Locate the cell with the specified text and output its (X, Y) center coordinate. 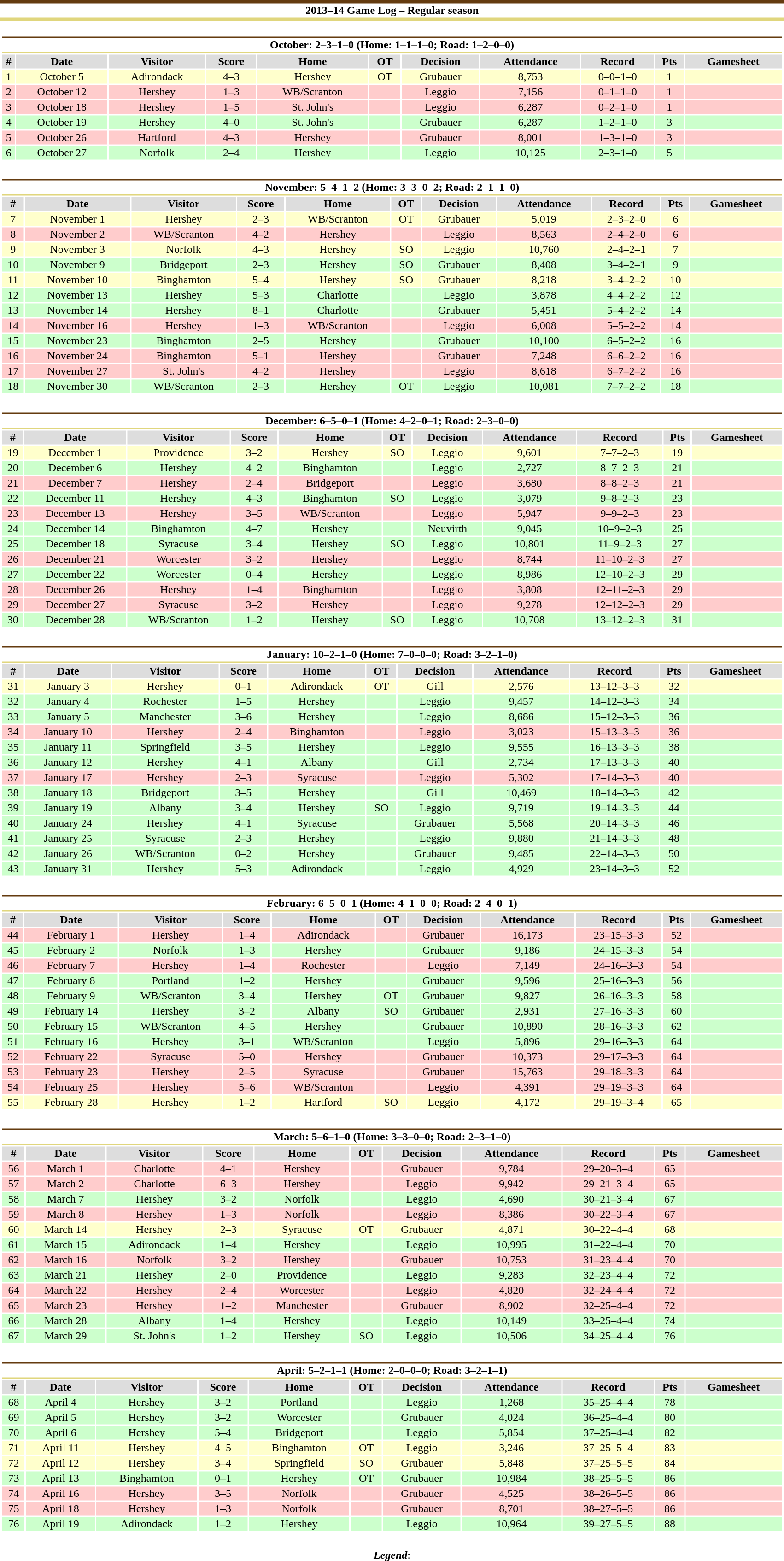
5,568 (521, 823)
November 23 (77, 340)
21–14–3–3 (614, 838)
29–19–3–4 (618, 1103)
4–0 (231, 122)
9,485 (521, 854)
23–14–3–3 (614, 869)
28–16–3–3 (618, 1026)
8,753 (530, 77)
39 (13, 808)
November 9 (77, 265)
November 27 (77, 371)
4,172 (527, 1103)
9,596 (527, 981)
7,248 (544, 356)
0–2 (243, 854)
31–23–4–4 (608, 1260)
October 27 (62, 153)
35–25–4–4 (608, 1402)
3,878 (544, 295)
5–6 (247, 1087)
15,763 (527, 1072)
10,753 (511, 1260)
7,149 (527, 965)
27–16–3–3 (618, 1011)
0–2–1–0 (618, 107)
9,283 (511, 1275)
November 10 (77, 280)
15–13–3–3 (614, 732)
22 (13, 498)
10–9–2–3 (620, 528)
61 (13, 1244)
2,727 (530, 468)
2–3–2–0 (626, 219)
4–7 (254, 528)
October: 2–3–1–0 (Home: 1–1–1–0; Road: 1–2–0–0) (392, 45)
4,024 (511, 1418)
26 (13, 559)
4,525 (511, 1493)
5,302 (521, 777)
84 (670, 1463)
10,506 (511, 1336)
3–6 (243, 716)
November 24 (77, 356)
31–22–4–4 (608, 1244)
0–4 (254, 575)
29–17–3–3 (618, 1056)
24–16–3–3 (618, 965)
57 (13, 1184)
78 (670, 1402)
4–4–2–2 (626, 295)
2,931 (527, 1011)
11–9–2–3 (620, 544)
8,386 (511, 1214)
5,451 (544, 310)
January 24 (68, 823)
December 6 (75, 468)
December 27 (75, 605)
71 (13, 1448)
4,871 (511, 1230)
8,618 (544, 371)
26–16–3–3 (618, 996)
January 11 (68, 747)
10,149 (511, 1321)
April 4 (61, 1402)
33–25–4–4 (608, 1321)
66 (13, 1321)
December 21 (75, 559)
3–1 (247, 1042)
December 13 (75, 514)
December 1 (75, 453)
16,173 (527, 935)
3,246 (511, 1448)
October 18 (62, 107)
February 23 (71, 1072)
49 (13, 1011)
8,902 (511, 1305)
59 (13, 1214)
29–21–3–4 (608, 1184)
3,808 (530, 589)
March 28 (65, 1321)
10,984 (511, 1479)
8,001 (530, 138)
January 31 (68, 869)
53 (13, 1072)
April 5 (61, 1418)
5,947 (530, 514)
March: 5–6–1–0 (Home: 3–3–0–0; Road: 2–3–1–0) (392, 1137)
5,019 (544, 219)
16–13–3–3 (614, 747)
29–19–3–3 (618, 1087)
2013–14 Game Log – Regular season (392, 10)
51 (13, 1042)
4,391 (527, 1087)
3,680 (530, 483)
19–14–3–3 (614, 808)
6–3 (228, 1184)
13 (13, 310)
February 8 (71, 981)
December 22 (75, 575)
10,373 (527, 1056)
4,929 (521, 869)
38–27–5–5 (608, 1509)
6–5–2–2 (626, 340)
December 11 (75, 498)
38–25–5–5 (608, 1479)
20–14–3–3 (614, 823)
18–14–3–3 (614, 793)
8,986 (530, 575)
December 26 (75, 589)
5–1 (261, 356)
January 26 (68, 854)
10,100 (544, 340)
32–24–4–4 (608, 1291)
8–8–2–3 (620, 483)
March 15 (65, 1244)
9,827 (527, 996)
January 10 (68, 732)
38–26–5–5 (608, 1493)
February 2 (71, 951)
13–12–2–3 (620, 620)
8–7–2–3 (620, 468)
4,690 (511, 1199)
32–23–4–4 (608, 1275)
February 16 (71, 1042)
March 2 (65, 1184)
January 5 (68, 716)
7–7–2–3 (620, 453)
2–3–1–0 (618, 153)
11 (13, 280)
February 14 (71, 1011)
January 25 (68, 838)
28 (13, 589)
February 22 (71, 1056)
March 1 (65, 1169)
30 (13, 620)
36–25–4–4 (608, 1418)
82 (670, 1432)
29–16–3–3 (618, 1042)
April 18 (61, 1509)
October 5 (62, 77)
29–20–3–4 (608, 1169)
9,719 (521, 808)
9,186 (527, 951)
2–0 (228, 1275)
0–1–1–0 (618, 92)
April: 5–2–1–1 (Home: 2–0–0–0; Road: 3–2–1–1) (392, 1370)
69 (13, 1418)
30–21–3–4 (608, 1199)
November 14 (77, 310)
March 29 (65, 1336)
November 2 (77, 235)
April 13 (61, 1479)
February 1 (71, 935)
5–0 (247, 1056)
November 1 (77, 219)
10,964 (511, 1524)
9,880 (521, 838)
March 8 (65, 1214)
37–25–5–4 (608, 1448)
April 12 (61, 1463)
35 (13, 747)
January: 10–2–1–0 (Home: 7–0–0–0; Road: 3–2–1–0) (392, 654)
October 12 (62, 92)
14–12–3–3 (614, 702)
29–18–3–3 (618, 1072)
10,995 (511, 1244)
February 28 (71, 1103)
November 16 (77, 326)
April 16 (61, 1493)
April 19 (61, 1524)
7,156 (530, 92)
1,268 (511, 1402)
March 16 (65, 1260)
15–12–3–3 (614, 716)
January 4 (68, 702)
17–13–3–3 (614, 763)
12–11–2–3 (620, 589)
2–4–2–1 (626, 249)
10,801 (530, 544)
9,784 (511, 1169)
5,896 (527, 1042)
75 (13, 1509)
3,023 (521, 732)
December 7 (75, 483)
5–4–2–2 (626, 310)
8,563 (544, 235)
1–3–1–0 (618, 138)
December: 6–5–0–1 (Home: 4–2–0–1; Road: 2–3–0–0) (392, 421)
December 14 (75, 528)
November 13 (77, 295)
10,125 (530, 153)
February 7 (71, 965)
Neuvirth (448, 528)
4 (8, 122)
4,820 (511, 1291)
January 17 (68, 777)
February 9 (71, 996)
43 (13, 869)
10,890 (527, 1026)
January 12 (68, 763)
5–5–2–2 (626, 326)
63 (13, 1275)
February 25 (71, 1087)
3,079 (530, 498)
December 18 (75, 544)
24–15–3–3 (618, 951)
December 28 (75, 620)
24 (13, 528)
February 15 (71, 1026)
January 3 (68, 686)
41 (13, 838)
9–9–2–3 (620, 514)
34–25–4–4 (608, 1336)
February: 6–5–0–1 (Home: 4–1–0–0; Road: 2–4–0–1) (392, 903)
9,942 (511, 1184)
8,218 (544, 280)
8,701 (511, 1509)
32–25–4–4 (608, 1305)
9,601 (530, 453)
5,848 (511, 1463)
March 21 (65, 1275)
March 22 (65, 1291)
12–12–2–3 (620, 605)
7–7–2–2 (626, 387)
37–25–5–5 (608, 1463)
October 26 (62, 138)
8,686 (521, 716)
March 23 (65, 1305)
January 19 (68, 808)
2 (8, 92)
January 18 (68, 793)
8,408 (544, 265)
33 (13, 716)
8,744 (530, 559)
37–25–4–4 (608, 1432)
March 14 (65, 1230)
10,760 (544, 249)
November 30 (77, 387)
30–22–4–4 (608, 1230)
9,045 (530, 528)
9,457 (521, 702)
37 (13, 777)
0–0–1–0 (618, 77)
30–22–3–4 (608, 1214)
13–12–3–3 (614, 686)
88 (670, 1524)
6–7–2–2 (626, 371)
10,708 (530, 620)
1–2–1–0 (618, 122)
8 (13, 235)
23–15–3–3 (618, 935)
6,008 (544, 326)
October 19 (62, 122)
12–10–2–3 (620, 575)
17–14–3–3 (614, 777)
15 (13, 340)
25–16–3–3 (618, 981)
9,555 (521, 747)
10,469 (521, 793)
73 (13, 1479)
2,734 (521, 763)
2–4–2–0 (626, 235)
8–1 (261, 310)
March 7 (65, 1199)
3–4–2–2 (626, 280)
3–4–2–1 (626, 265)
November 3 (77, 249)
9,278 (530, 605)
November: 5–4–1–2 (Home: 3–3–0–2; Road: 2–1–1–0) (392, 187)
45 (13, 951)
22–14–3–3 (614, 854)
10,081 (544, 387)
80 (670, 1418)
April 6 (61, 1432)
20 (13, 468)
55 (13, 1103)
April 11 (61, 1448)
2,576 (521, 686)
5,854 (511, 1432)
17 (13, 371)
6–6–2–2 (626, 356)
39–27–5–5 (608, 1524)
47 (13, 981)
9–8–2–3 (620, 498)
11–10–2–3 (620, 559)
83 (670, 1448)
